Locate the cell with the specified text and output its (X, Y) center coordinate. 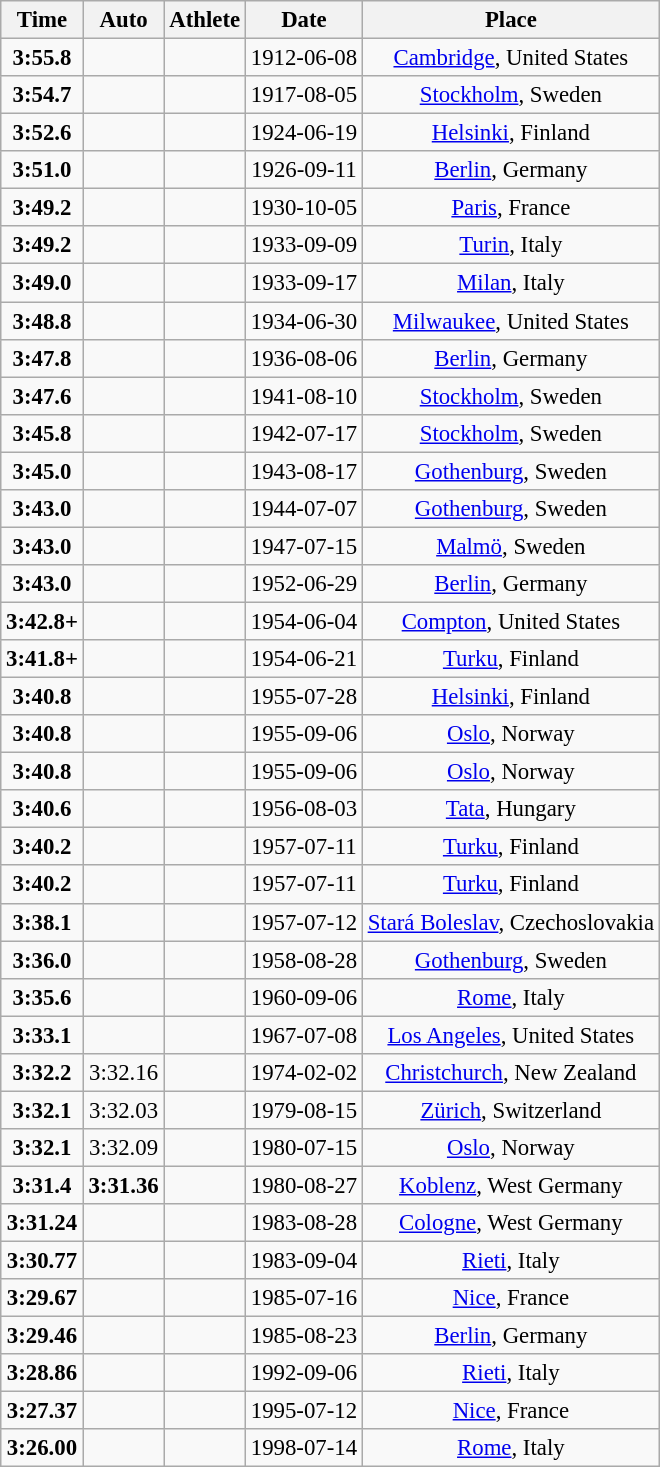
Time (42, 20)
Paris, France (510, 208)
1955-07-28 (304, 697)
Turin, Italy (510, 245)
1958-08-28 (304, 960)
Christchurch, New Zealand (510, 1073)
1992-09-06 (304, 1373)
3:32.03 (124, 1110)
3:45.8 (42, 433)
1942-07-17 (304, 433)
3:38.1 (42, 922)
Stará Boleslav, Czechoslovakia (510, 922)
3:41.8+ (42, 659)
1974-02-02 (304, 1073)
1957-07-12 (304, 922)
3:45.0 (42, 471)
3:30.77 (42, 1261)
3:29.46 (42, 1336)
1941-08-10 (304, 396)
Rome, Italy (510, 997)
1944-07-07 (304, 509)
1983-08-28 (304, 1223)
1936-08-06 (304, 358)
1983-09-04 (304, 1261)
Tata, Hungary (510, 809)
1995-07-12 (304, 1411)
Milan, Italy (510, 283)
3:36.0 (42, 960)
1979-08-15 (304, 1110)
1947-07-15 (304, 546)
3:40.6 (42, 809)
3:47.8 (42, 358)
3:31.24 (42, 1223)
1933-09-09 (304, 245)
Date (304, 20)
3:55.8 (42, 58)
Los Angeles, United States (510, 1035)
1912-06-08 (304, 58)
3:29.67 (42, 1298)
3:48.8 (42, 321)
3:33.1 (42, 1035)
Koblenz, West Germany (510, 1185)
1985-07-16 (304, 1298)
Auto (124, 20)
1956-08-03 (304, 809)
3:49.0 (42, 283)
1980-08-27 (304, 1185)
3:27.37 (42, 1411)
1934-06-30 (304, 321)
3:31.36 (124, 1185)
3:35.6 (42, 997)
Cambridge, United States (510, 58)
Compton, United States (510, 621)
3:32.2 (42, 1073)
1954-06-04 (304, 621)
3:31.4 (42, 1185)
3:32.16 (124, 1073)
3:28.86 (42, 1373)
Milwaukee, United States (510, 321)
1930-10-05 (304, 208)
1926-09-11 (304, 170)
3:42.8+ (42, 621)
1952-06-29 (304, 584)
Malmö, Sweden (510, 546)
3:54.7 (42, 95)
Zürich, Switzerland (510, 1110)
1917-08-05 (304, 95)
Place (510, 20)
1924-06-19 (304, 133)
1933-09-17 (304, 283)
3:47.6 (42, 396)
1954-06-21 (304, 659)
1985-08-23 (304, 1336)
1960-09-06 (304, 997)
Athlete (204, 20)
1980-07-15 (304, 1148)
1943-08-17 (304, 471)
3:51.0 (42, 170)
Cologne, West Germany (510, 1223)
3:32.09 (124, 1148)
3:52.6 (42, 133)
1967-07-08 (304, 1035)
